From the cell containing the given text, extract its center point as (X, Y) coordinate. 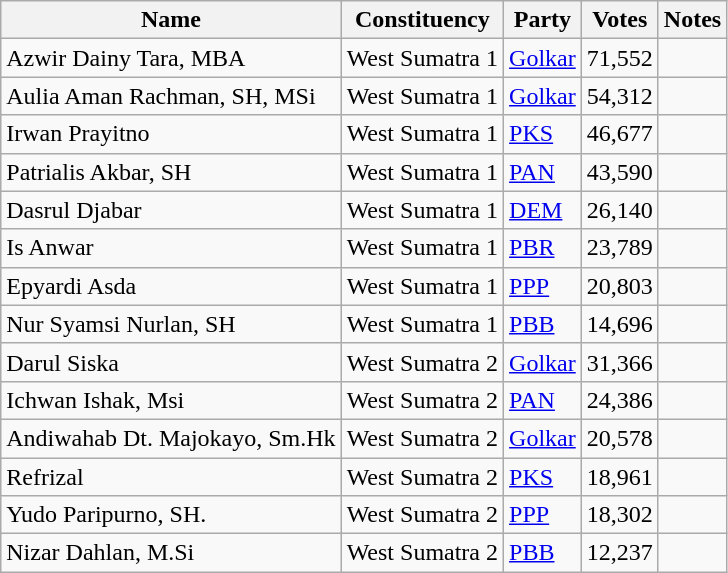
Andiwahab Dt. Majokayo, Sm.Hk (171, 438)
Epyardi Asda (171, 286)
Constituency (422, 20)
26,140 (620, 210)
Azwir Dainy Tara, MBA (171, 58)
Party (543, 20)
14,696 (620, 324)
Aulia Aman Rachman, SH, MSi (171, 96)
Notes (692, 20)
18,302 (620, 515)
Name (171, 20)
71,552 (620, 58)
Darul Siska (171, 362)
20,803 (620, 286)
12,237 (620, 553)
Irwan Prayitno (171, 134)
Patrialis Akbar, SH (171, 172)
Dasrul Djabar (171, 210)
43,590 (620, 172)
Nur Syamsi Nurlan, SH (171, 324)
PBR (543, 248)
Votes (620, 20)
24,386 (620, 400)
Ichwan Ishak, Msi (171, 400)
Is Anwar (171, 248)
Nizar Dahlan, M.Si (171, 553)
54,312 (620, 96)
Yudo Paripurno, SH. (171, 515)
20,578 (620, 438)
DEM (543, 210)
31,366 (620, 362)
18,961 (620, 477)
Refrizal (171, 477)
23,789 (620, 248)
46,677 (620, 134)
